Extract the (x, y) coordinate from the center of the cell holding the provided text.  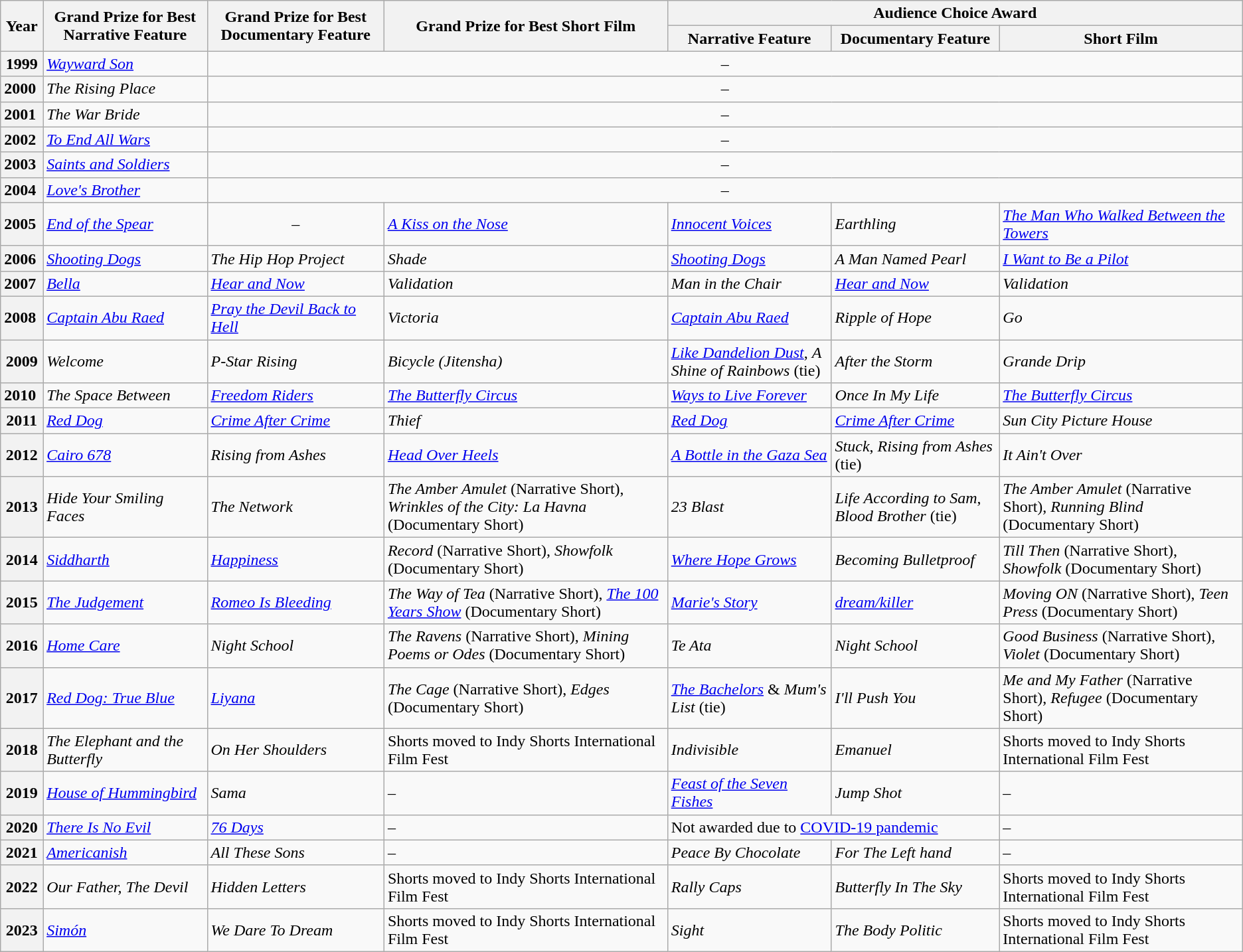
Documentary Feature (915, 39)
Rising from Ashes (295, 455)
2016 (22, 645)
To End All Wars (125, 139)
Home Care (125, 645)
2002 (22, 139)
The Way of Tea (Narrative Short), The 100 Years Show (Documentary Short) (526, 603)
The Cage (Narrative Short), Edges (Documentary Short) (526, 698)
Head Over Heels (526, 455)
We Dare To Dream (295, 929)
Life According to Sam, Blood Brother (tie) (915, 507)
Happiness (295, 559)
Grand Prize for Best Narrative Feature (125, 26)
All These Sons (295, 852)
23 Blast (749, 507)
2003 (22, 165)
A Kiss on the Nose (526, 224)
Sama (295, 793)
Te Ata (749, 645)
Short Film (1121, 39)
The Judgement (125, 603)
Stuck, Rising from Ashes (tie) (915, 455)
Ripple of Hope (915, 317)
Wayward Son (125, 64)
2009 (22, 361)
Rally Caps (749, 887)
Ways to Live Forever (749, 396)
The Body Politic (915, 929)
2001 (22, 114)
Me and My Father (Narrative Short), Refugee (Documentary Short) (1121, 698)
P-Star Rising (295, 361)
Narrative Feature (749, 39)
Bicycle (Jitensha) (526, 361)
Grand Prize for Best Short Film (526, 26)
The Bachelors & Mum's List (tie) (749, 698)
2014 (22, 559)
The Hip Hop Project (295, 258)
Pray the Devil Back to Hell (295, 317)
Victoria (526, 317)
Sun City Picture House (1121, 421)
Hide Your Smiling Faces (125, 507)
Till Then (Narrative Short), Showfolk (Documentary Short) (1121, 559)
2012 (22, 455)
Man in the Chair (749, 283)
The Man Who Walked Between the Towers (1121, 224)
Like Dandelion Dust, A Shine of Rainbows (tie) (749, 361)
The Space Between (125, 396)
Simón (125, 929)
Moving ON (Narrative Short), Teen Press (Documentary Short) (1121, 603)
2018 (22, 750)
2011 (22, 421)
Liyana (295, 698)
There Is No Evil (125, 827)
Record (Narrative Short), Showfolk (Documentary Short) (526, 559)
Feast of the Seven Fishes (749, 793)
2010 (22, 396)
End of the Spear (125, 224)
Shade (526, 258)
76 Days (295, 827)
1999 (22, 64)
2004 (22, 190)
The War Bride (125, 114)
A Man Named Pearl (915, 258)
Year (22, 26)
It Ain't Over (1121, 455)
After the Storm (915, 361)
The Amber Amulet (Narrative Short), Wrinkles of the City: La Havna (Documentary Short) (526, 507)
2022 (22, 887)
2020 (22, 827)
Romeo Is Bleeding (295, 603)
House of Hummingbird (125, 793)
dream/killer (915, 603)
Go (1121, 317)
2015 (22, 603)
Butterfly In The Sky (915, 887)
Siddharth (125, 559)
Grande Drip (1121, 361)
2000 (22, 89)
2023 (22, 929)
I Want to Be a Pilot (1121, 258)
2017 (22, 698)
The Network (295, 507)
Indivisible (749, 750)
2008 (22, 317)
Good Business (Narrative Short), Violet (Documentary Short) (1121, 645)
The Elephant and the Butterfly (125, 750)
Audience Choice Award (955, 13)
Emanuel (915, 750)
2007 (22, 283)
The Amber Amulet (Narrative Short), Running Blind (Documentary Short) (1121, 507)
Marie's Story (749, 603)
A Bottle in the Gaza Sea (749, 455)
The Ravens (Narrative Short), Mining Poems or Odes (Documentary Short) (526, 645)
Where Hope Grows (749, 559)
Peace By Chocolate (749, 852)
For The Left hand (915, 852)
Innocent Voices (749, 224)
The Rising Place (125, 89)
Grand Prize for Best Documentary Feature (295, 26)
Welcome (125, 361)
Sight (749, 929)
Saints and Soldiers (125, 165)
Freedom Riders (295, 396)
Red Dog: True Blue (125, 698)
2005 (22, 224)
Americanish (125, 852)
2019 (22, 793)
2006 (22, 258)
Not awarded due to COVID-19 pandemic (833, 827)
Love's Brother (125, 190)
Bella (125, 283)
Once In My Life (915, 396)
Hidden Letters (295, 887)
2013 (22, 507)
Cairo 678 (125, 455)
Becoming Bulletproof (915, 559)
Thief (526, 421)
Earthling (915, 224)
Our Father, The Devil (125, 887)
I'll Push You (915, 698)
On Her Shoulders (295, 750)
Jump Shot (915, 793)
2021 (22, 852)
